For the text-containing cell, return its midpoint in (x, y) coordinate format. 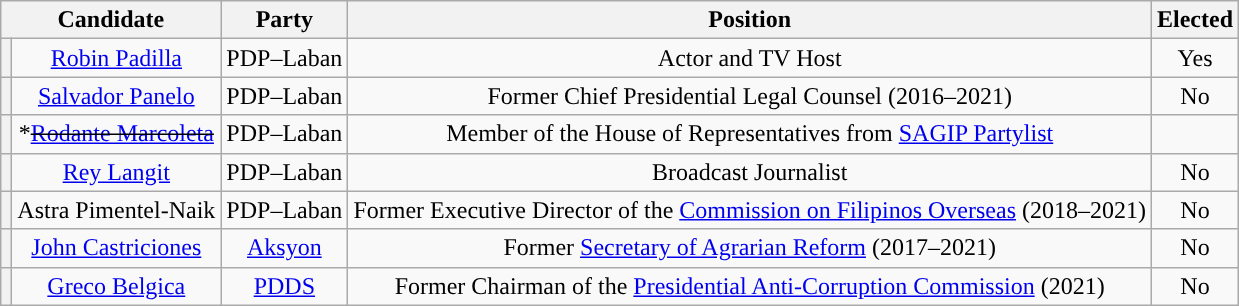
John Castriciones (116, 248)
Astra Pimentel-Naik (116, 210)
Greco Belgica (116, 286)
Rey Langit (116, 172)
Former Secretary of Agrarian Reform (2017–2021) (750, 248)
Member of the House of Representatives from SAGIP Partylist (750, 134)
Broadcast Journalist (750, 172)
Party (284, 20)
Elected (1194, 20)
Former Chief Presidential Legal Counsel (2016–2021) (750, 96)
PDDS (284, 286)
Aksyon (284, 248)
Former Chairman of the Presidential Anti-Corruption Commission (2021) (750, 286)
Former Executive Director of the Commission on Filipinos Overseas (2018–2021) (750, 210)
Actor and TV Host (750, 58)
*Rodante Marcoleta (116, 134)
Salvador Panelo (116, 96)
Yes (1194, 58)
Robin Padilla (116, 58)
Position (750, 20)
Candidate (111, 20)
